Find where the given text appears and provide that cell's center as (x, y) coordinate. 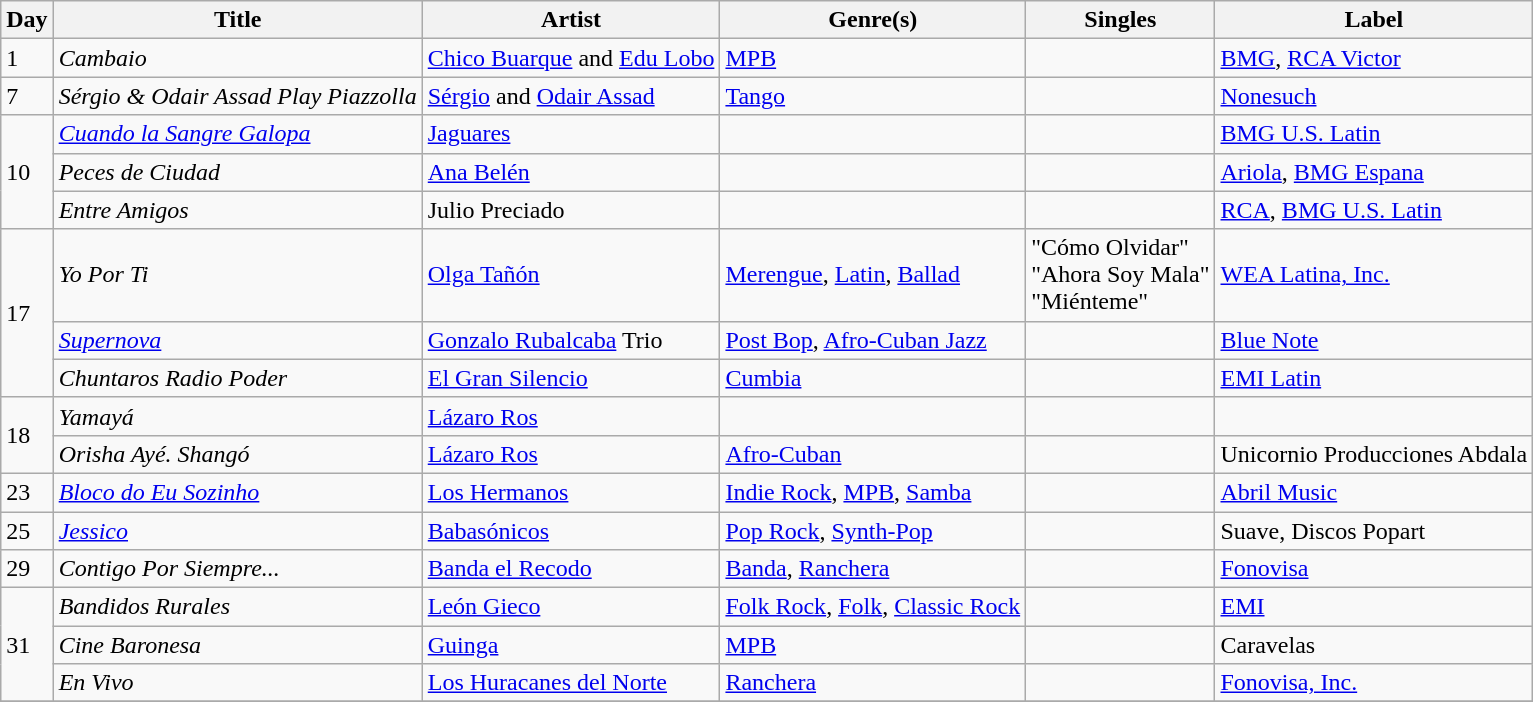
Banda el Recodo (571, 569)
Guinga (571, 645)
Olga Tañón (571, 275)
En Vivo (238, 683)
Cuando la Sangre Galopa (238, 134)
1 (27, 58)
RCA, BMG U.S. Latin (1374, 210)
Fonovisa (1374, 569)
Afro-Cuban (873, 454)
Label (1374, 20)
Folk Rock, Folk, Classic Rock (873, 607)
BMG U.S. Latin (1374, 134)
"Cómo Olvidar""Ahora Soy Mala""Miénteme" (1120, 275)
Genre(s) (873, 20)
Title (238, 20)
25 (27, 531)
Jaguares (571, 134)
7 (27, 96)
Blue Note (1374, 340)
Suave, Discos Popart (1374, 531)
EMI (1374, 607)
León Gieco (571, 607)
Nonesuch (1374, 96)
Bloco do Eu Sozinho (238, 492)
Cumbia (873, 378)
Los Hermanos (571, 492)
Singles (1120, 20)
Unicornio Producciones Abdala (1374, 454)
El Gran Silencio (571, 378)
Los Huracanes del Norte (571, 683)
Artist (571, 20)
EMI Latin (1374, 378)
31 (27, 645)
Chuntaros Radio Poder (238, 378)
Merengue, Latin, Ballad (873, 275)
Bandidos Rurales (238, 607)
Ariola, BMG Espana (1374, 172)
Peces de Ciudad (238, 172)
Sérgio & Odair Assad Play Piazzolla (238, 96)
Sérgio and Odair Assad (571, 96)
Banda, Ranchera (873, 569)
Ana Belén (571, 172)
Babasónicos (571, 531)
23 (27, 492)
BMG, RCA Victor (1374, 58)
Caravelas (1374, 645)
Yamayá (238, 416)
Orisha Ayé. Shangó (238, 454)
Fonovisa, Inc. (1374, 683)
Julio Preciado (571, 210)
10 (27, 172)
Abril Music (1374, 492)
Yo Por Ti (238, 275)
29 (27, 569)
18 (27, 435)
Cambaio (238, 58)
Post Bop, Afro-Cuban Jazz (873, 340)
Day (27, 20)
Entre Amigos (238, 210)
Contigo Por Siempre... (238, 569)
Gonzalo Rubalcaba Trio (571, 340)
Pop Rock, Synth-Pop (873, 531)
Ranchera (873, 683)
Chico Buarque and Edu Lobo (571, 58)
Cine Baronesa (238, 645)
17 (27, 313)
WEA Latina, Inc. (1374, 275)
Indie Rock, MPB, Samba (873, 492)
Supernova (238, 340)
Jessico (238, 531)
Tango (873, 96)
